Identify which cell holds the provided text, then report its (x, y) central coordinate. 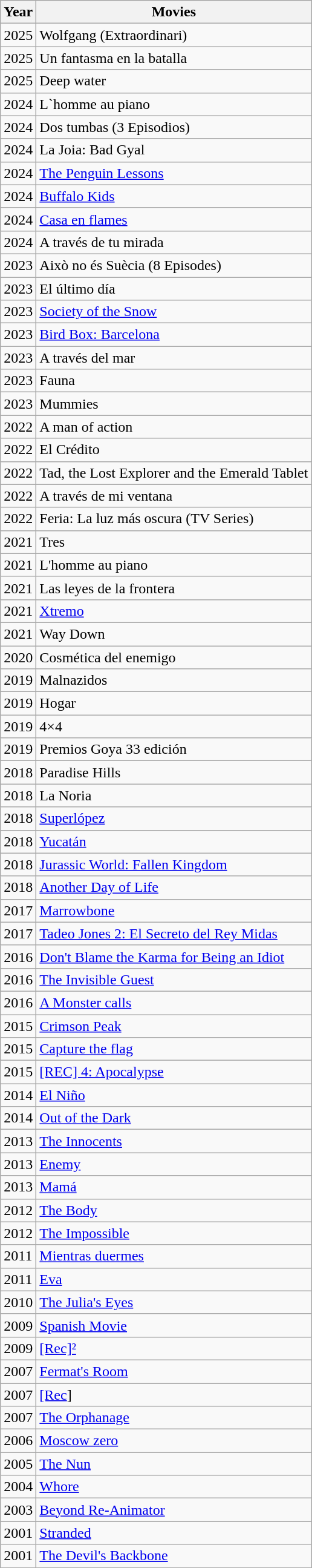
The Orphanage (174, 1418)
4×4 (174, 726)
Mientras duermes (174, 1256)
Un fantasma en la batalla (174, 58)
Marrowbone (174, 911)
Another Day of Life (174, 888)
The Nun (174, 1464)
Spanish Movie (174, 1325)
2020 (18, 657)
Movies (174, 12)
Paradise Hills (174, 772)
La Joia: Bad Gyal (174, 150)
Buffalo Kids (174, 196)
[Rec] (174, 1394)
Year (18, 12)
The Impossible (174, 1233)
A través de mi ventana (174, 496)
Out of the Dark (174, 1118)
2004 (18, 1487)
Don't Blame the Karma for Being an Idiot (174, 957)
Superlópez (174, 819)
Society of the Snow (174, 312)
2010 (18, 1302)
Tad, the Lost Explorer and the Emerald Tablet (174, 473)
Crimson Peak (174, 1026)
Cosmética del enemigo (174, 657)
Bird Box: Barcelona (174, 335)
Enemy (174, 1164)
Dos tumbas (3 Episodios) (174, 127)
Premios Goya 33 edición (174, 749)
Deep water (174, 81)
Beyond Re-Animator (174, 1510)
[Rec]² (174, 1348)
Way Down (174, 634)
2003 (18, 1510)
Tres (174, 542)
L`homme au piano (174, 104)
The Devil's Backbone (174, 1556)
Wolfgang (Extraordinari) (174, 35)
The Julia's Eyes (174, 1302)
A man of action (174, 427)
Mamá (174, 1187)
The Invisible Guest (174, 980)
El Niño (174, 1095)
2006 (18, 1441)
Fermat's Room (174, 1371)
Això no és Suècia (8 Episodes) (174, 265)
La Noria (174, 796)
Stranded (174, 1533)
Mummies (174, 404)
Eva (174, 1279)
Xtremo (174, 611)
Casa en flames (174, 219)
The Penguin Lessons (174, 173)
Yucatán (174, 842)
[REC] 4: Apocalypse (174, 1072)
Capture the flag (174, 1049)
Malnazidos (174, 680)
Whore (174, 1487)
El último día (174, 289)
A través del mar (174, 358)
The Innocents (174, 1141)
L'homme au piano (174, 565)
2005 (18, 1464)
A través de tu mirada (174, 242)
Moscow zero (174, 1441)
Jurassic World: Fallen Kingdom (174, 865)
Hogar (174, 703)
A Monster calls (174, 1003)
The Body (174, 1210)
Tadeo Jones 2: El Secreto del Rey Midas (174, 934)
Feria: La luz más oscura (TV Series) (174, 519)
Las leyes de la frontera (174, 588)
Fauna (174, 381)
El Crédito (174, 450)
